Detect which cell encompasses the target text, then output its [X, Y] center coordinate. 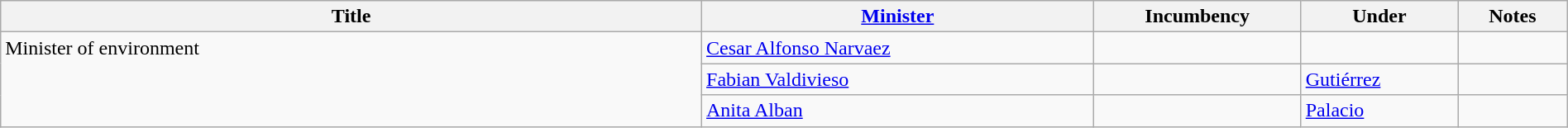
Minister of environment [351, 79]
Incumbency [1198, 17]
Fabian Valdivieso [898, 79]
Notes [1513, 17]
Anita Alban [898, 111]
Minister [898, 17]
Under [1379, 17]
Palacio [1379, 111]
Gutiérrez [1379, 79]
Cesar Alfonso Narvaez [898, 48]
Title [351, 17]
